Determine the (x, y) coordinate at the center of the cell enclosing the given text.  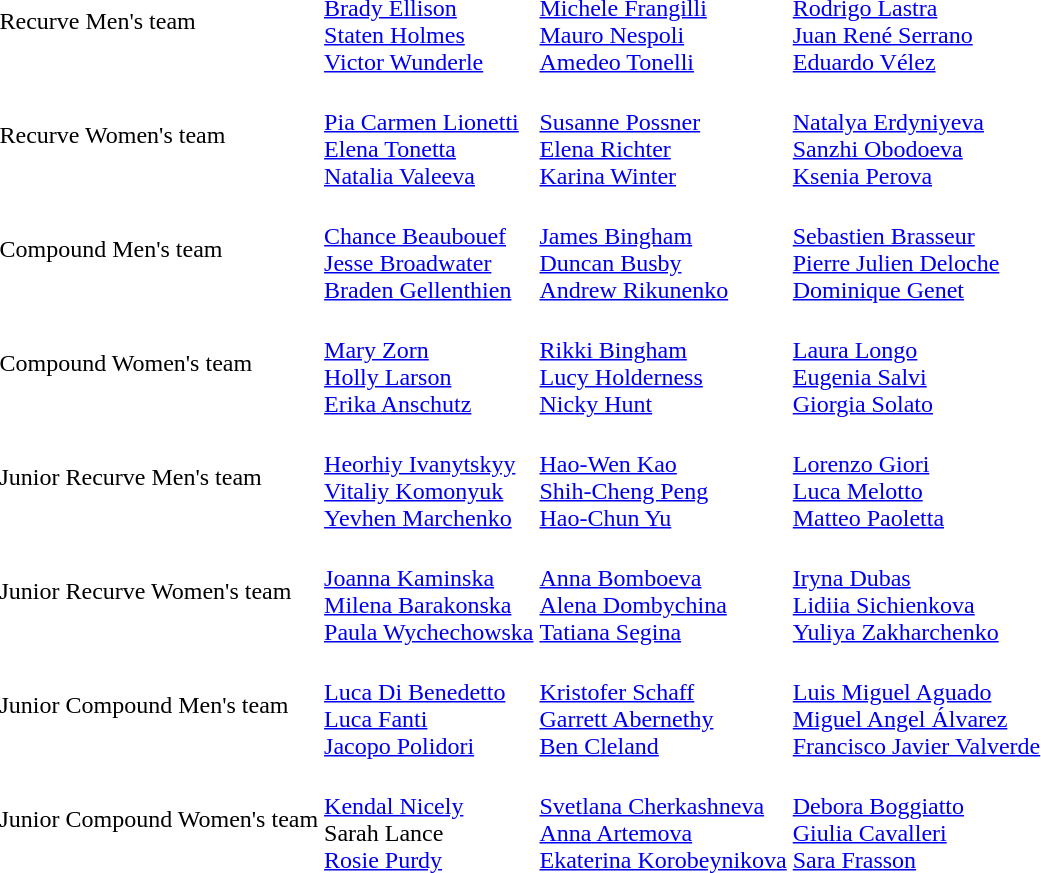
James BinghamDuncan BusbyAndrew Rikunenko (663, 250)
Heorhiy IvanytskyyVitaliy KomonyukYevhen Marchenko (429, 478)
Anna BomboevaAlena DombychinaTatiana Segina (663, 592)
Mary ZornHolly LarsonErika Anschutz (429, 364)
Iryna DubasLidiia SichienkovaYuliya Zakharchenko (916, 592)
Luis Miguel AguadoMiguel Angel ÁlvarezFrancisco Javier Valverde (916, 706)
Kristofer SchaffGarrett AbernethyBen Cleland (663, 706)
Susanne PossnerElena RichterKarina Winter (663, 136)
Joanna KaminskaMilena BarakonskaPaula Wychechowska (429, 592)
Chance BeaubouefJesse BroadwaterBraden Gellenthien (429, 250)
Lorenzo GioriLuca MelottoMatteo Paoletta (916, 478)
Hao-Wen KaoShih-Cheng PengHao-Chun Yu (663, 478)
Rikki BinghamLucy HoldernessNicky Hunt (663, 364)
Sebastien BrasseurPierre Julien DelocheDominique Genet (916, 250)
Laura LongoEugenia SalviGiorgia Solato (916, 364)
Pia Carmen LionettiElena TonettaNatalia Valeeva (429, 136)
Natalya ErdyniyevaSanzhi ObodoevaKsenia Perova (916, 136)
Luca Di BenedettoLuca FantiJacopo Polidori (429, 706)
